Scan for the cell matching the given text and deliver its (x, y) coordinate at center. 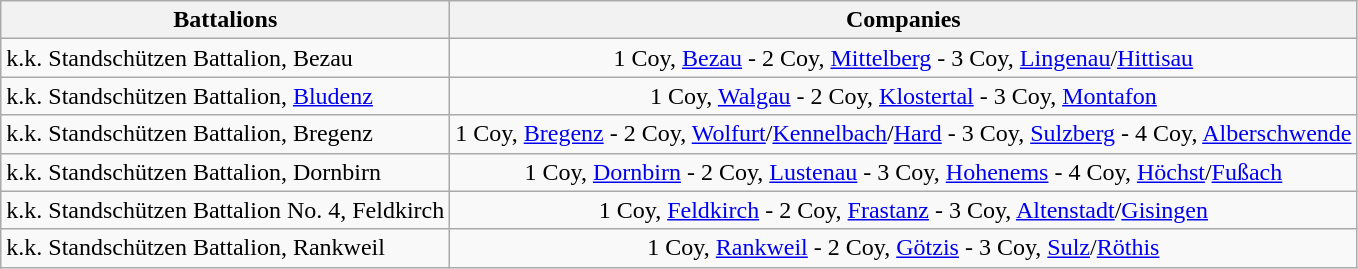
k.k. Standschützen Battalion, Dornbirn (226, 172)
1 Coy, Bezau - 2 Coy, Mittelberg - 3 Coy, Lingenau/Hittisau (904, 58)
k.k. Standschützen Battalion, Bludenz (226, 96)
k.k. Standschützen Battalion, Rankweil (226, 248)
k.k. Standschützen Battalion No. 4, Feldkirch (226, 210)
1 Coy, Feldkirch - 2 Coy, Frastanz - 3 Coy, Altenstadt/Gisingen (904, 210)
k.k. Standschützen Battalion, Bezau (226, 58)
k.k. Standschützen Battalion, Bregenz (226, 134)
1 Coy, Walgau - 2 Coy, Klostertal - 3 Coy, Montafon (904, 96)
1 Coy, Dornbirn - 2 Coy, Lustenau - 3 Coy, Hohenems - 4 Coy, Höchst/Fußach (904, 172)
1 Coy, Rankweil - 2 Coy, Götzis - 3 Coy, Sulz/Röthis (904, 248)
Battalions (226, 20)
Companies (904, 20)
1 Coy, Bregenz - 2 Coy, Wolfurt/Kennelbach/Hard - 3 Coy, Sulzberg - 4 Coy, Alberschwende (904, 134)
